Capture the cell that displays the provided text and extract its [X, Y] central coordinate. 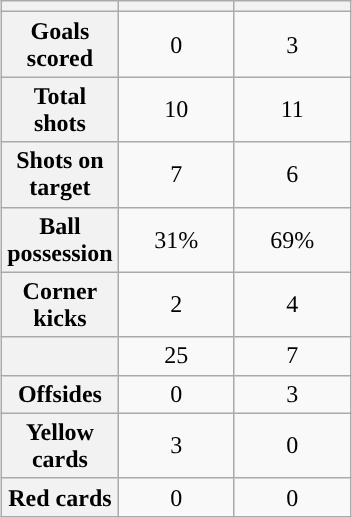
10 [176, 110]
2 [176, 304]
Offsides [60, 394]
69% [292, 240]
31% [176, 240]
Goals scored [60, 44]
25 [176, 356]
6 [292, 174]
Red cards [60, 497]
Ball possession [60, 240]
Shots on target [60, 174]
11 [292, 110]
Total shots [60, 110]
Corner kicks [60, 304]
Yellow cards [60, 446]
4 [292, 304]
